Output the (x, y) coordinate of the center of the cell containing the given text.  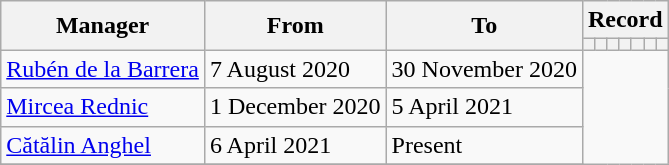
30 November 2020 (484, 69)
From (295, 26)
Mircea Rednic (103, 107)
Manager (103, 26)
Rubén de la Barrera (103, 69)
Record (625, 20)
1 December 2020 (295, 107)
Cătălin Anghel (103, 145)
To (484, 26)
Present (484, 145)
7 August 2020 (295, 69)
5 April 2021 (484, 107)
6 April 2021 (295, 145)
